Output the (x, y) coordinate of the center of the cell containing the given text.  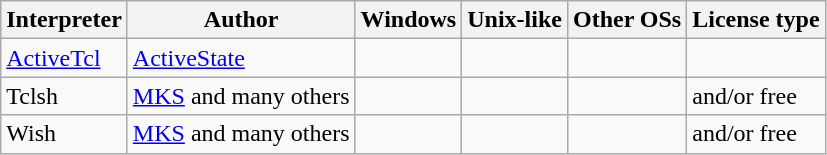
Wish (64, 134)
Windows (408, 20)
ActiveTcl (64, 58)
Tclsh (64, 96)
Author (241, 20)
ActiveState (241, 58)
License type (756, 20)
Other OSs (626, 20)
Interpreter (64, 20)
Unix-like (515, 20)
